Pinpoint the cell where the given text exists, returning its (X, Y) midpoint coordinate. 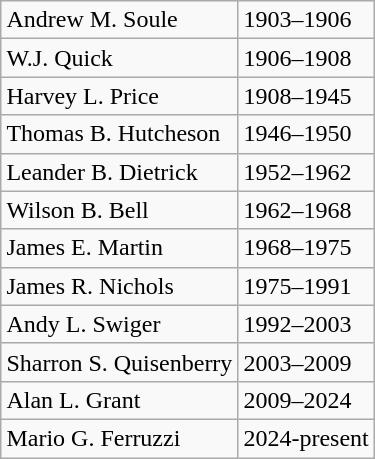
James R. Nichols (120, 286)
1906–1908 (306, 58)
1968–1975 (306, 248)
Leander B. Dietrick (120, 172)
Wilson B. Bell (120, 210)
W.J. Quick (120, 58)
Andrew M. Soule (120, 20)
Andy L. Swiger (120, 324)
Alan L. Grant (120, 400)
Sharron S. Quisenberry (120, 362)
Thomas B. Hutcheson (120, 134)
1962–1968 (306, 210)
1975–1991 (306, 286)
James E. Martin (120, 248)
2009–2024 (306, 400)
1946–1950 (306, 134)
1908–1945 (306, 96)
Harvey L. Price (120, 96)
2003–2009 (306, 362)
2024-present (306, 438)
1903–1906 (306, 20)
1992–2003 (306, 324)
Mario G. Ferruzzi (120, 438)
1952–1962 (306, 172)
